Return [X, Y] of the center of cell containing provided text 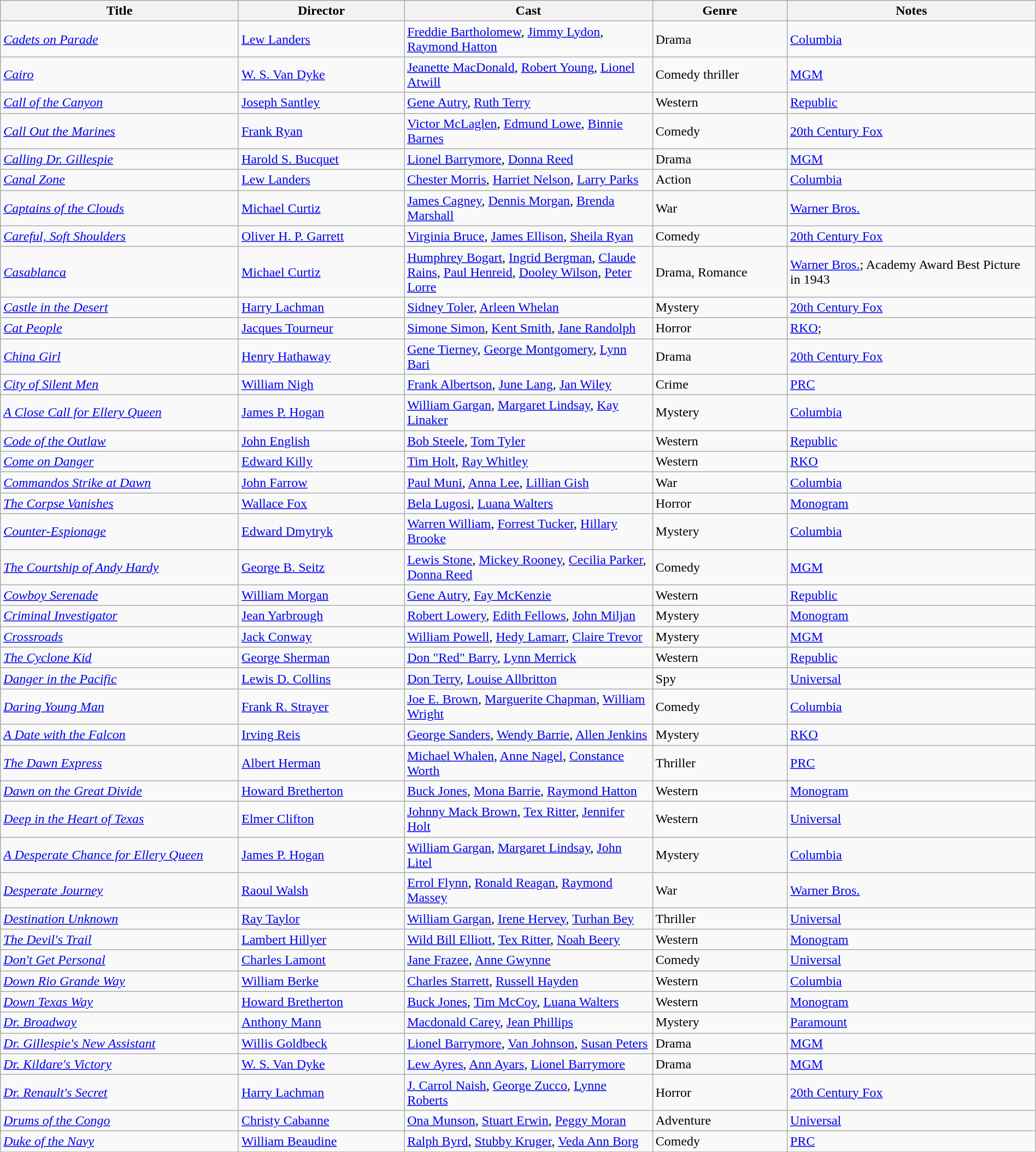
Come on Danger [120, 462]
Spy [720, 678]
Henry Hathaway [321, 356]
Daring Young Man [120, 706]
Jack Conway [321, 637]
Notes [911, 11]
Jane Frazee, Anne Gwynne [529, 960]
Raoul Walsh [321, 891]
Ona Munson, Stuart Erwin, Peggy Moran [529, 1120]
Warren William, Forrest Tucker, Hillary Brooke [529, 531]
Canal Zone [120, 180]
Gene Autry, Fay McKenzie [529, 595]
Robert Lowery, Edith Fellows, John Miljan [529, 616]
Lambert Hillyer [321, 939]
The Courtship of Andy Hardy [120, 567]
John Farrow [321, 483]
Genre [720, 11]
Don "Red" Barry, Lynn Merrick [529, 657]
A Date with the Falcon [120, 734]
Director [321, 11]
Lewis D. Collins [321, 678]
Buck Jones, Mona Barrie, Raymond Hatton [529, 791]
William Berke [321, 981]
Paramount [911, 1022]
Freddie Bartholomew, Jimmy Lydon, Raymond Hatton [529, 39]
Castle in the Desert [120, 307]
Cast [529, 11]
Dr. Kildare's Victory [120, 1064]
William Gargan, Margaret Lindsay, John Litel [529, 855]
Cowboy Serenade [120, 595]
Albert Herman [321, 763]
Action [720, 180]
Bela Lugosi, Luana Walters [529, 503]
Frank Ryan [321, 131]
Don Terry, Louise Allbritton [529, 678]
J. Carrol Naish, George Zucco, Lynne Roberts [529, 1092]
Calling Dr. Gillespie [120, 159]
Harold S. Bucquet [321, 159]
Willis Goldbeck [321, 1043]
John English [321, 441]
William Beaudine [321, 1141]
Counter-Espionage [120, 531]
Wallace Fox [321, 503]
Buck Jones, Tim McCoy, Luana Walters [529, 1002]
William Morgan [321, 595]
Johnny Mack Brown, Tex Ritter, Jennifer Holt [529, 820]
Charles Starrett, Russell Hayden [529, 981]
City of Silent Men [120, 385]
William Gargan, Irene Hervey, Turhan Bey [529, 919]
James Cagney, Dennis Morgan, Brenda Marshall [529, 208]
George B. Seitz [321, 567]
Commandos Strike at Dawn [120, 483]
Code of the Outlaw [120, 441]
William Gargan, Margaret Lindsay, Kay Linaker [529, 413]
Tim Holt, Ray Whitley [529, 462]
Bob Steele, Tom Tyler [529, 441]
Virginia Bruce, James Ellison, Sheila Ryan [529, 236]
Ralph Byrd, Stubby Kruger, Veda Ann Borg [529, 1141]
Frank Albertson, June Lang, Jan Wiley [529, 385]
Edward Dmytryk [321, 531]
Humphrey Bogart, Ingrid Bergman, Claude Rains, Paul Henreid, Dooley Wilson, Peter Lorre [529, 272]
Comedy thriller [720, 74]
Destination Unknown [120, 919]
A Close Call for Ellery Queen [120, 413]
Jean Yarbrough [321, 616]
Charles Lamont [321, 960]
Macdonald Carey, Jean Phillips [529, 1022]
Gene Tierney, George Montgomery, Lynn Bari [529, 356]
Anthony Mann [321, 1022]
Dr. Gillespie's New Assistant [120, 1043]
Joseph Santley [321, 103]
A Desperate Chance for Ellery Queen [120, 855]
Errol Flynn, Ronald Reagan, Raymond Massey [529, 891]
Lionel Barrymore, Donna Reed [529, 159]
Frank R. Strayer [321, 706]
Deep in the Heart of Texas [120, 820]
Drums of the Congo [120, 1120]
The Corpse Vanishes [120, 503]
Irving Reis [321, 734]
The Devil's Trail [120, 939]
Criminal Investigator [120, 616]
Dawn on the Great Divide [120, 791]
Captains of the Clouds [120, 208]
Jacques Tourneur [321, 328]
Duke of the Navy [120, 1141]
Paul Muni, Anna Lee, Lillian Gish [529, 483]
Crossroads [120, 637]
RKO; [911, 328]
Simone Simon, Kent Smith, Jane Randolph [529, 328]
Elmer Clifton [321, 820]
The Dawn Express [120, 763]
Lewis Stone, Mickey Rooney, Cecilia Parker, Donna Reed [529, 567]
China Girl [120, 356]
Victor McLaglen, Edmund Lowe, Binnie Barnes [529, 131]
Adventure [720, 1120]
Careful, Soft Shoulders [120, 236]
Warner Bros.; Academy Award Best Picture in 1943 [911, 272]
Crime [720, 385]
William Nigh [321, 385]
Drama, Romance [720, 272]
George Sanders, Wendy Barrie, Allen Jenkins [529, 734]
Danger in the Pacific [120, 678]
Chester Morris, Harriet Nelson, Larry Parks [529, 180]
Cairo [120, 74]
Sidney Toler, Arleen Whelan [529, 307]
Desperate Journey [120, 891]
Jeanette MacDonald, Robert Young, Lionel Atwill [529, 74]
Down Rio Grande Way [120, 981]
Ray Taylor [321, 919]
Cadets on Parade [120, 39]
The Cyclone Kid [120, 657]
Call of the Canyon [120, 103]
Casablanca [120, 272]
Dr. Renault's Secret [120, 1092]
Wild Bill Elliott, Tex Ritter, Noah Beery [529, 939]
Don't Get Personal [120, 960]
Joe E. Brown, Marguerite Chapman, William Wright [529, 706]
Call Out the Marines [120, 131]
William Powell, Hedy Lamarr, Claire Trevor [529, 637]
Cat People [120, 328]
Edward Killy [321, 462]
Michael Whalen, Anne Nagel, Constance Worth [529, 763]
Down Texas Way [120, 1002]
Lew Ayres, Ann Ayars, Lionel Barrymore [529, 1064]
George Sherman [321, 657]
Lionel Barrymore, Van Johnson, Susan Peters [529, 1043]
Christy Cabanne [321, 1120]
Gene Autry, Ruth Terry [529, 103]
Dr. Broadway [120, 1022]
Title [120, 11]
Oliver H. P. Garrett [321, 236]
